Locate the cell with the specified text and output its [x, y] center coordinate. 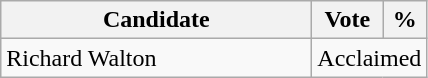
Richard Walton [156, 58]
% [405, 20]
Vote [348, 20]
Candidate [156, 20]
Acclaimed [370, 58]
